Output the [X, Y] coordinate of the center of the cell containing the given text.  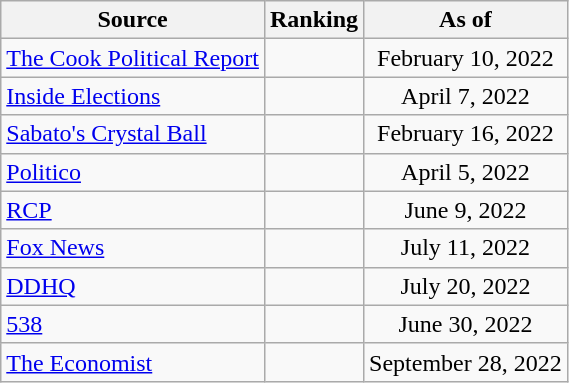
The Economist [133, 362]
July 20, 2022 [466, 286]
As of [466, 20]
Sabato's Crystal Ball [133, 134]
538 [133, 324]
Inside Elections [133, 96]
February 10, 2022 [466, 58]
Politico [133, 172]
June 9, 2022 [466, 210]
Ranking [314, 20]
February 16, 2022 [466, 134]
RCP [133, 210]
April 7, 2022 [466, 96]
Fox News [133, 248]
September 28, 2022 [466, 362]
April 5, 2022 [466, 172]
July 11, 2022 [466, 248]
June 30, 2022 [466, 324]
Source [133, 20]
DDHQ [133, 286]
The Cook Political Report [133, 58]
